Locate the cell with the specified text and output its [x, y] center coordinate. 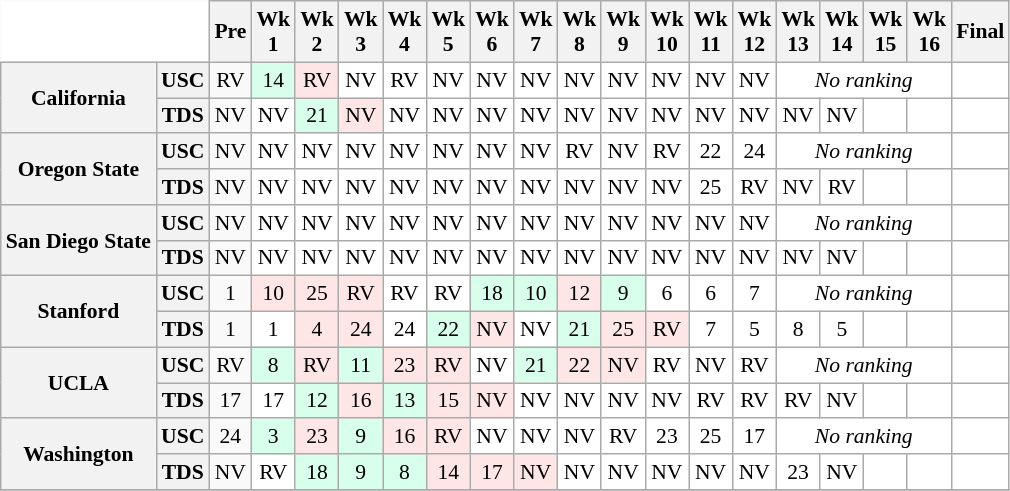
Wk9 [623, 32]
California [78, 98]
Wk2 [317, 32]
Wk12 [754, 32]
Wk5 [448, 32]
11 [361, 365]
Oregon State [78, 170]
Final [980, 32]
13 [405, 401]
San Diego State [78, 240]
Wk4 [405, 32]
Wk10 [667, 32]
Wk6 [492, 32]
4 [317, 330]
Wk13 [798, 32]
UCLA [78, 382]
Stanford [78, 312]
Washington [78, 454]
Pre [230, 32]
Wk14 [842, 32]
15 [448, 401]
Wk16 [929, 32]
Wk 1 [273, 32]
3 [273, 437]
Wk8 [580, 32]
Wk15 [886, 32]
Wk11 [711, 32]
Wk7 [536, 32]
Wk3 [361, 32]
